From the cell containing the given text, extract its center point as (x, y) coordinate. 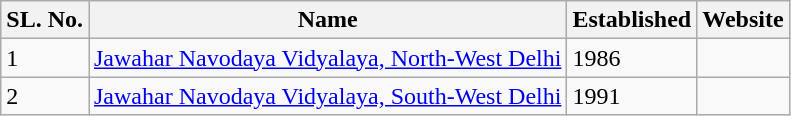
1986 (632, 58)
Name (327, 20)
SL. No. (45, 20)
2 (45, 96)
Jawahar Navodaya Vidyalaya, South-West Delhi (327, 96)
Established (632, 20)
1991 (632, 96)
1 (45, 58)
Jawahar Navodaya Vidyalaya, North-West Delhi (327, 58)
Website (743, 20)
